For the text-containing cell, return its midpoint in (X, Y) coordinate format. 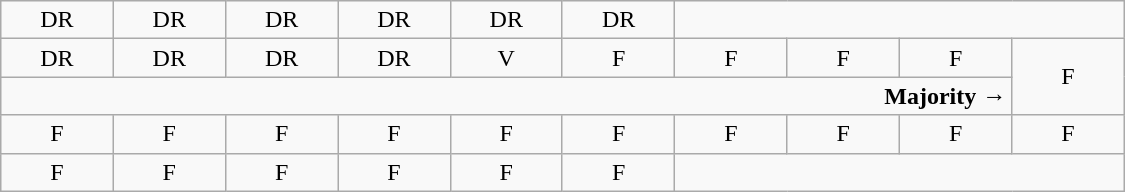
V (506, 58)
Majority → (506, 96)
